For the text-containing cell, return its midpoint in (X, Y) coordinate format. 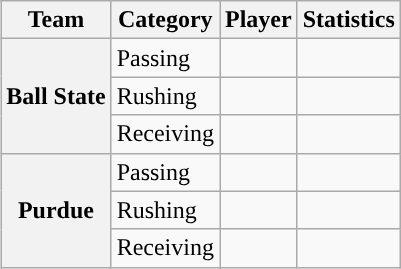
Ball State (56, 96)
Purdue (56, 210)
Player (259, 20)
Team (56, 20)
Category (165, 20)
Statistics (348, 20)
